Identify which cell holds the provided text, then report its (X, Y) central coordinate. 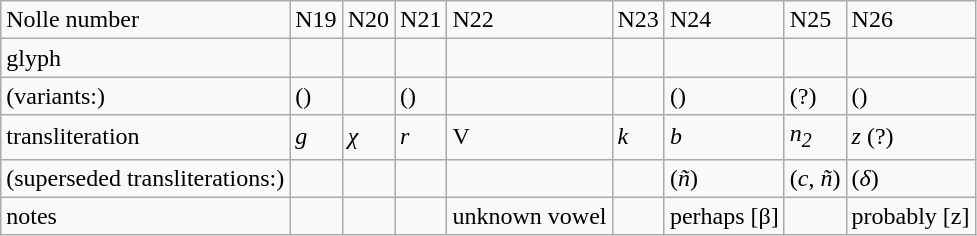
g (316, 137)
n2 (815, 137)
N21 (421, 20)
(superseded transliterations:) (146, 178)
b (724, 137)
N23 (638, 20)
k (638, 137)
N24 (724, 20)
(ñ) (724, 178)
perhaps [β] (724, 216)
transliteration (146, 137)
unknown vowel (530, 216)
notes (146, 216)
glyph (146, 58)
N19 (316, 20)
N22 (530, 20)
N26 (910, 20)
Nolle number (146, 20)
V (530, 137)
N25 (815, 20)
z (?) (910, 137)
r (421, 137)
χ (368, 137)
(δ) (910, 178)
(c, ñ) (815, 178)
N20 (368, 20)
(?) (815, 96)
(variants:) (146, 96)
probably [z] (910, 216)
